Provide the [x, y] coordinate of the cell's center where the given text is located.  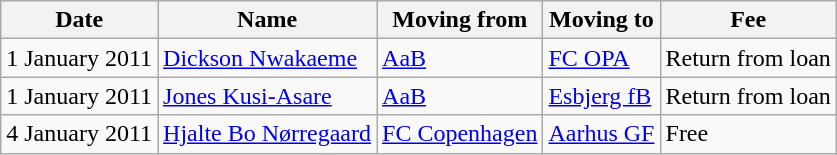
Date [80, 20]
Moving to [602, 20]
Jones Kusi-Asare [268, 96]
FC Copenhagen [460, 134]
4 January 2011 [80, 134]
Hjalte Bo Nørregaard [268, 134]
Free [748, 134]
FC OPA [602, 58]
Aarhus GF [602, 134]
Name [268, 20]
Moving from [460, 20]
Dickson Nwakaeme [268, 58]
Fee [748, 20]
Esbjerg fB [602, 96]
